Scan for the cell matching the given text and deliver its (x, y) coordinate at center. 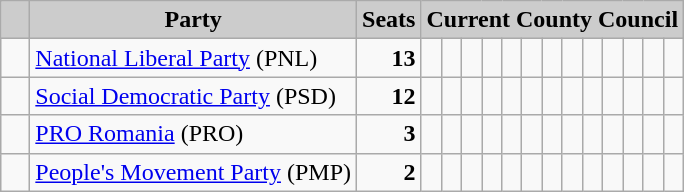
People's Movement Party (PMP) (194, 172)
2 (389, 172)
National Liberal Party (PNL) (194, 58)
12 (389, 96)
Party (194, 20)
Seats (389, 20)
Social Democratic Party (PSD) (194, 96)
13 (389, 58)
3 (389, 134)
PRO Romania (PRO) (194, 134)
Current County Council (552, 20)
